Provide the (x, y) coordinate of the cell's center where the given text is located.  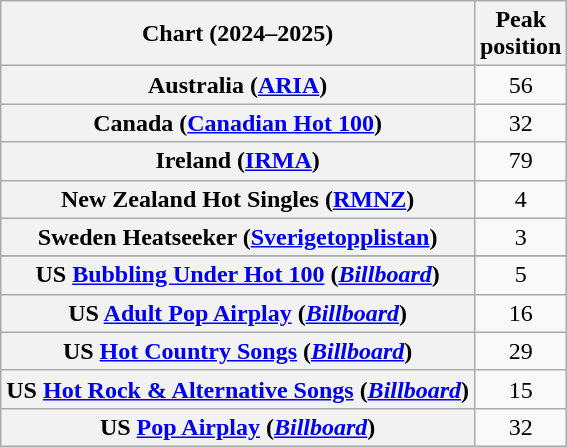
US Pop Airplay (Billboard) (238, 427)
79 (520, 161)
15 (520, 389)
Sweden Heatseeker (Sverigetopplistan) (238, 237)
New Zealand Hot Singles (RMNZ) (238, 199)
Canada (Canadian Hot 100) (238, 123)
Ireland (IRMA) (238, 161)
Peakposition (520, 34)
3 (520, 237)
16 (520, 313)
US Adult Pop Airplay (Billboard) (238, 313)
56 (520, 85)
US Bubbling Under Hot 100 (Billboard) (238, 275)
US Hot Country Songs (Billboard) (238, 351)
5 (520, 275)
29 (520, 351)
Australia (ARIA) (238, 85)
US Hot Rock & Alternative Songs (Billboard) (238, 389)
Chart (2024–2025) (238, 34)
4 (520, 199)
